Return [x, y] of the center of cell containing provided text 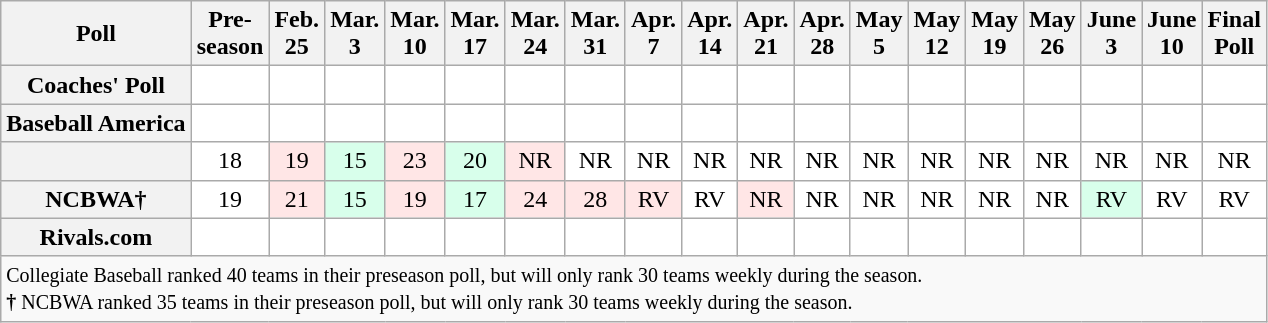
NCBWA† [96, 199]
Apr.21 [766, 34]
20 [475, 161]
Feb.25 [297, 34]
Poll [96, 34]
June3 [1111, 34]
Mar.3 [355, 34]
May19 [995, 34]
Mar.24 [535, 34]
Baseball America [96, 123]
Pre-season [230, 34]
21 [297, 199]
FinalPoll [1234, 34]
May5 [879, 34]
23 [415, 161]
Mar.31 [595, 34]
May26 [1052, 34]
May12 [937, 34]
Apr.28 [822, 34]
Coaches' Poll [96, 85]
Mar.10 [415, 34]
18 [230, 161]
24 [535, 199]
Apr.14 [710, 34]
Rivals.com [96, 237]
Apr.7 [653, 34]
Mar.17 [475, 34]
28 [595, 199]
17 [475, 199]
June10 [1172, 34]
